Provide the (x, y) coordinate of the cell's center where the given text is located.  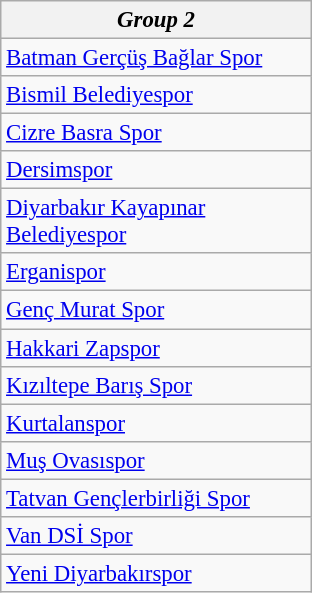
Diyarbakır Kayapınar Belediyespor (156, 222)
Cizre Basra Spor (156, 133)
Group 2 (156, 20)
Tatvan Gençlerbirliği Spor (156, 498)
Kızıltepe Barış Spor (156, 385)
Erganispor (156, 273)
Van DSİ Spor (156, 536)
Muş Ovasıspor (156, 460)
Bismil Belediyespor (156, 95)
Hakkari Zapspor (156, 348)
Kurtalanspor (156, 423)
Genç Murat Spor (156, 310)
Yeni Diyarbakırspor (156, 573)
Dersimspor (156, 170)
Batman Gerçüş Bağlar Spor (156, 58)
